Extract the [X, Y] coordinate from the center of the cell holding the provided text.  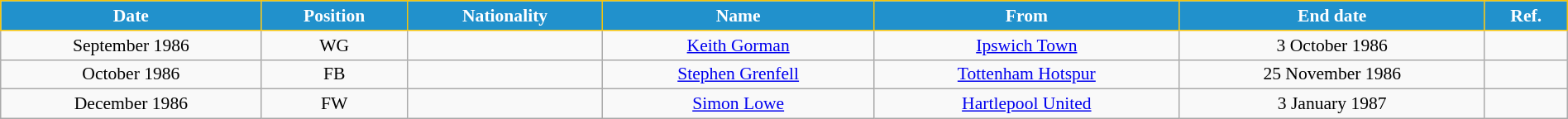
Ipswich Town [1027, 45]
December 1986 [131, 104]
From [1027, 16]
3 January 1987 [1331, 104]
September 1986 [131, 45]
WG [334, 45]
Stephen Grenfell [739, 74]
FW [334, 104]
Nationality [504, 16]
Hartlepool United [1027, 104]
End date [1331, 16]
October 1986 [131, 74]
Name [739, 16]
FB [334, 74]
Position [334, 16]
25 November 1986 [1331, 74]
Simon Lowe [739, 104]
Date [131, 16]
Keith Gorman [739, 45]
3 October 1986 [1331, 45]
Tottenham Hotspur [1027, 74]
Ref. [1526, 16]
